Capture the cell that displays the provided text and extract its (x, y) central coordinate. 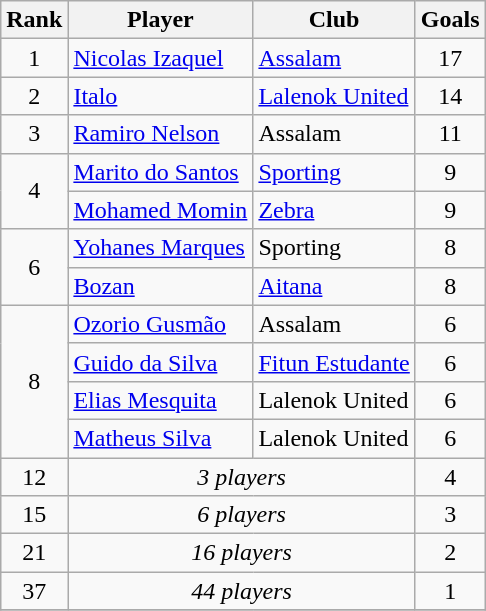
12 (34, 477)
Marito do Santos (160, 172)
Zebra (334, 210)
Goals (450, 20)
Ozorio Gusmão (160, 324)
Club (334, 20)
Ramiro Nelson (160, 134)
6 players (242, 515)
37 (34, 591)
Fitun Estudante (334, 362)
Matheus Silva (160, 438)
Mohamed Momin (160, 210)
21 (34, 553)
44 players (242, 591)
14 (450, 96)
17 (450, 58)
15 (34, 515)
3 players (242, 477)
Elias Mesquita (160, 400)
Rank (34, 20)
Yohanes Marques (160, 248)
Player (160, 20)
Aitana (334, 286)
Guido da Silva (160, 362)
11 (450, 134)
16 players (242, 553)
Nicolas Izaquel (160, 58)
Bozan (160, 286)
Italo (160, 96)
